Extract the (X, Y) coordinate from the center of the cell holding the provided text.  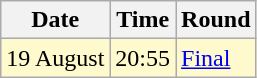
Round (216, 20)
Final (216, 58)
20:55 (143, 58)
Time (143, 20)
Date (56, 20)
19 August (56, 58)
